Pinpoint the cell where the given text exists, returning its [x, y] midpoint coordinate. 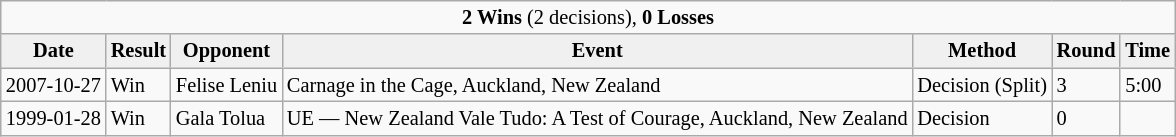
UE — New Zealand Vale Tudo: A Test of Courage, Auckland, New Zealand [597, 119]
Event [597, 51]
Result [138, 51]
Method [982, 51]
Time [1148, 51]
2007-10-27 [54, 85]
5:00 [1148, 85]
3 [1086, 85]
Decision [982, 119]
Round [1086, 51]
Gala Tolua [226, 119]
2 Wins (2 decisions), 0 Losses [588, 18]
1999-01-28 [54, 119]
Felise Leniu [226, 85]
Opponent [226, 51]
Carnage in the Cage, Auckland, New Zealand [597, 85]
Decision (Split) [982, 85]
0 [1086, 119]
Date [54, 51]
